Extract the (x, y) coordinate from the center of the cell holding the provided text.  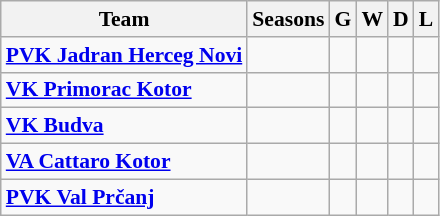
VA Cattaro Kotor (124, 162)
VK Budva (124, 126)
D (401, 19)
W (372, 19)
G (342, 19)
VK Primorac Kotor (124, 90)
L (426, 19)
Seasons (288, 19)
PVK Jadran Herceg Novi (124, 55)
Team (124, 19)
PVK Val Prčanj (124, 197)
